From the cell containing the given text, extract its center point as (X, Y) coordinate. 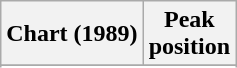
Chart (1989) (72, 34)
Peakposition (189, 34)
